Identify which cell holds the provided text, then report its (X, Y) central coordinate. 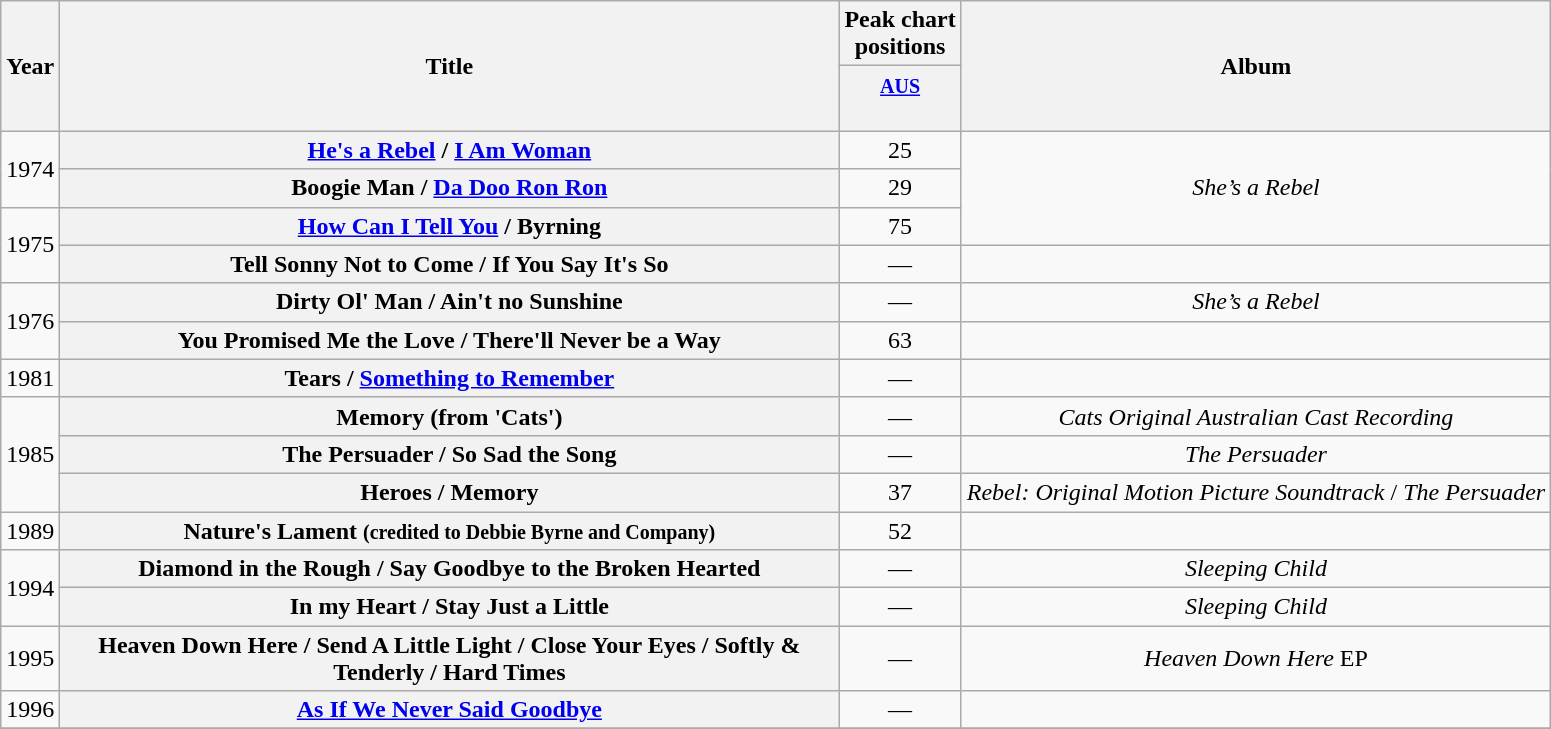
Heaven Down Here EP (1256, 658)
Title (450, 66)
You Promised Me the Love / There'll Never be a Way (450, 340)
As If We Never Said Goodbye (450, 710)
Rebel: Original Motion Picture Soundtrack / The Persuader (1256, 492)
In my Heart / Stay Just a Little (450, 607)
Tell Sonny Not to Come / If You Say It's So (450, 264)
Nature's Lament (credited to Debbie Byrne and Company) (450, 531)
Peak chartpositions (900, 34)
75 (900, 226)
1976 (30, 321)
AUS (900, 98)
37 (900, 492)
29 (900, 188)
1989 (30, 531)
Year (30, 66)
Album (1256, 66)
63 (900, 340)
Memory (from 'Cats') (450, 416)
25 (900, 150)
The Persuader / So Sad the Song (450, 454)
Cats Original Australian Cast Recording (1256, 416)
How Can I Tell You / Byrning (450, 226)
52 (900, 531)
1981 (30, 378)
Heaven Down Here / Send A Little Light / Close Your Eyes / Softly & Tenderly / Hard Times (450, 658)
Heroes / Memory (450, 492)
1985 (30, 454)
The Persuader (1256, 454)
1975 (30, 245)
Diamond in the Rough / Say Goodbye to the Broken Hearted (450, 569)
1974 (30, 169)
Boogie Man / Da Doo Ron Ron (450, 188)
Dirty Ol' Man / Ain't no Sunshine (450, 302)
Tears / Something to Remember (450, 378)
1996 (30, 710)
1994 (30, 588)
He's a Rebel / I Am Woman (450, 150)
1995 (30, 658)
